Identify which cell holds the provided text, then report its [X, Y] central coordinate. 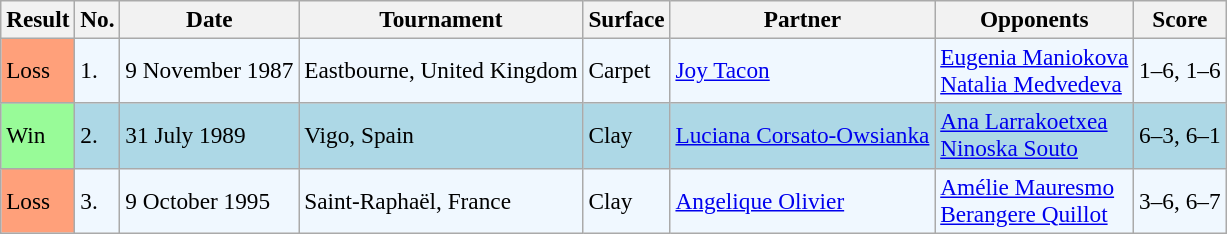
1–6, 1–6 [1180, 70]
Vigo, Spain [441, 136]
Joy Tacon [802, 70]
Carpet [626, 70]
Result [38, 19]
2. [98, 136]
Amélie Mauresmo Berangere Quillot [1034, 200]
Luciana Corsato-Owsianka [802, 136]
Angelique Olivier [802, 200]
Surface [626, 19]
Partner [802, 19]
9 October 1995 [210, 200]
Score [1180, 19]
Saint-Raphaël, France [441, 200]
3–6, 6–7 [1180, 200]
No. [98, 19]
9 November 1987 [210, 70]
Eugenia Maniokova Natalia Medvedeva [1034, 70]
6–3, 6–1 [1180, 136]
Tournament [441, 19]
Ana Larrakoetxea Ninoska Souto [1034, 136]
Date [210, 19]
3. [98, 200]
Opponents [1034, 19]
31 July 1989 [210, 136]
Eastbourne, United Kingdom [441, 70]
1. [98, 70]
Win [38, 136]
